Return the (x, y) coordinate for the center point of the cell that contains the specified text.  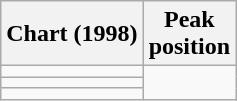
Peakposition (189, 34)
Chart (1998) (72, 34)
